Locate the cell with the specified text and output its (x, y) center coordinate. 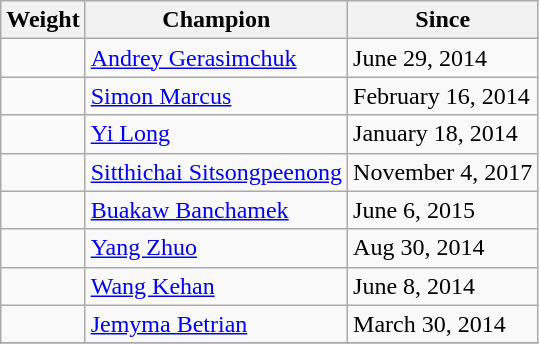
Since (443, 20)
Yi Long (216, 134)
Wang Kehan (216, 286)
February 16, 2014 (443, 96)
January 18, 2014 (443, 134)
November 4, 2017 (443, 172)
Weight (43, 20)
Yang Zhuo (216, 248)
March 30, 2014 (443, 324)
Aug 30, 2014 (443, 248)
June 29, 2014 (443, 58)
Buakaw Banchamek (216, 210)
Andrey Gerasimchuk (216, 58)
Jemyma Betrian (216, 324)
Simon Marcus (216, 96)
June 8, 2014 (443, 286)
Champion (216, 20)
June 6, 2015 (443, 210)
Sitthichai Sitsongpeenong (216, 172)
